Scan for the cell matching the given text and deliver its (X, Y) coordinate at center. 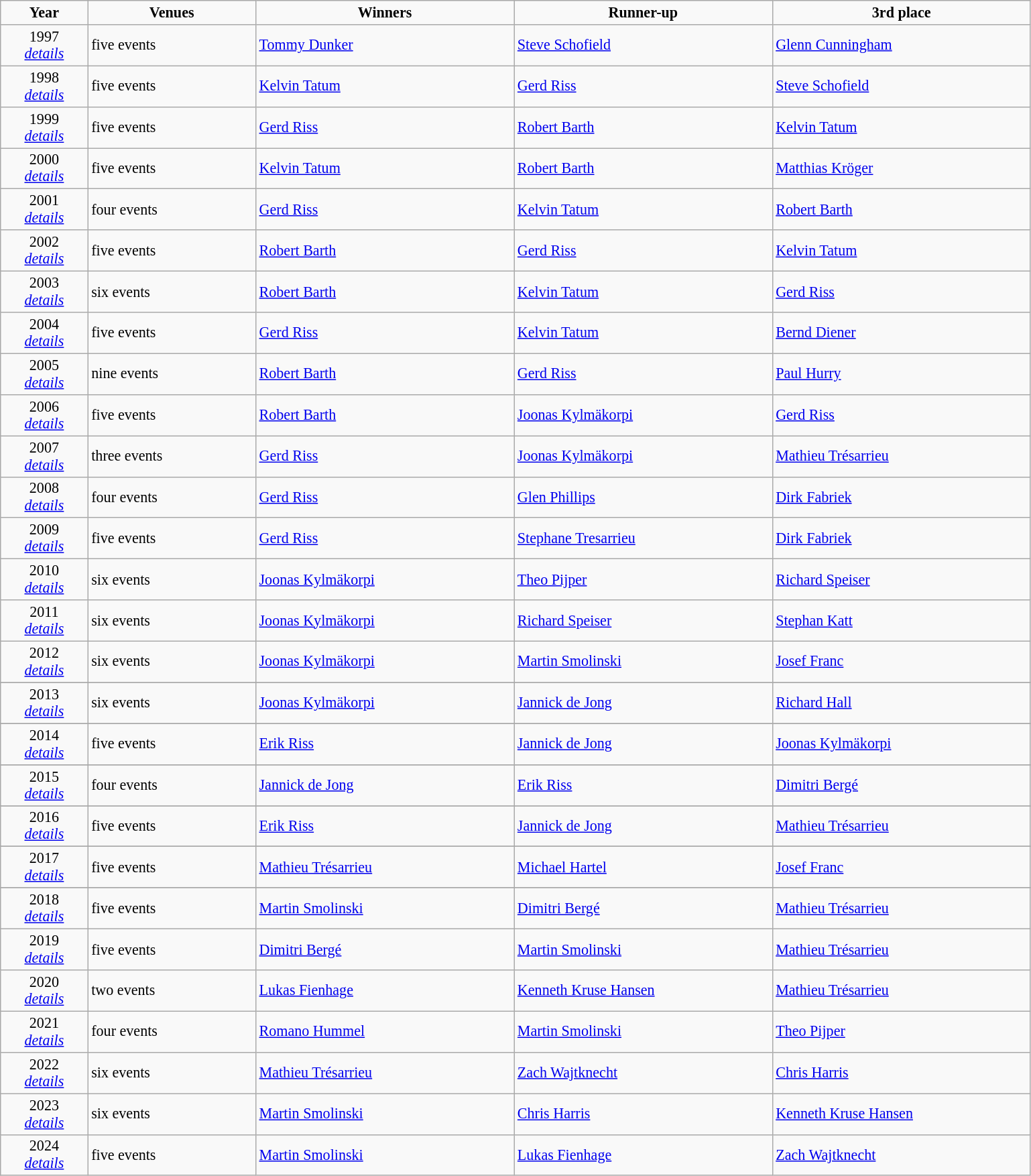
Year (44, 12)
3rd place (901, 12)
2012 details (44, 661)
2002 details (44, 251)
2008 details (44, 497)
Glen Phillips (644, 497)
2016 details (44, 826)
2001 details (44, 209)
Glenn Cunningham (901, 44)
Runner-up (644, 12)
2007 details (44, 456)
2005 details (44, 374)
Matthias Kröger (901, 168)
2024 details (44, 1155)
three events (172, 456)
2019 details (44, 949)
Stephane Tresarrieu (644, 538)
2021 details (44, 1031)
2004 details (44, 333)
2011 details (44, 621)
2022 details (44, 1073)
Stephan Katt (901, 621)
Bernd Diener (901, 333)
Winners (385, 12)
2003 details (44, 291)
2000 details (44, 168)
2015 details (44, 784)
1999 details (44, 127)
Tommy Dunker (385, 44)
Venues (172, 12)
2023 details (44, 1113)
Paul Hurry (901, 374)
two events (172, 990)
Romano Hummel (385, 1031)
2018 details (44, 908)
Michael Hartel (644, 868)
nine events (172, 374)
1998 details (44, 86)
2017 details (44, 868)
2006 details (44, 414)
1997 details (44, 44)
2009 details (44, 538)
2013 details (44, 703)
2020 details (44, 990)
2010 details (44, 579)
Richard Hall (901, 703)
2014 details (44, 744)
